Determine the (x, y) coordinate at the center of the cell enclosing the given text.  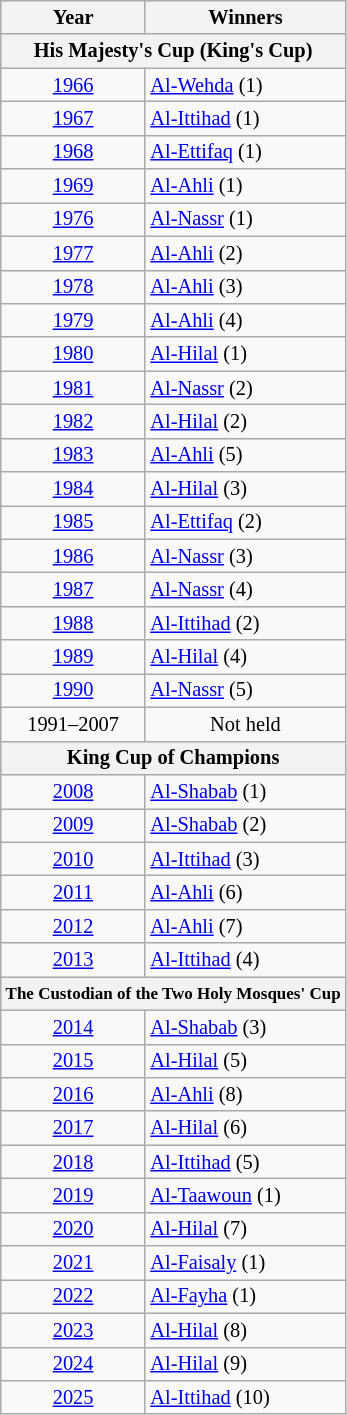
Al-Faisaly (1) (245, 1263)
Al-Nassr (5) (245, 690)
Not held (245, 724)
2009 (74, 825)
Al-Hilal (4) (245, 657)
2024 (74, 1364)
1966 (74, 85)
Al-Ittihad (10) (245, 1397)
1990 (74, 690)
Al-Ahli (1) (245, 186)
1991–2007 (74, 724)
2011 (74, 892)
Al-Hilal (5) (245, 1061)
Al-Hilal (2) (245, 421)
2020 (74, 1229)
Al-Shabab (2) (245, 825)
2021 (74, 1263)
2012 (74, 926)
2013 (74, 960)
2015 (74, 1061)
1988 (74, 623)
Al-Hilal (3) (245, 489)
2023 (74, 1330)
2008 (74, 791)
1989 (74, 657)
Al-Ettifaq (1) (245, 152)
Al-Ettifaq (2) (245, 522)
Al-Ittihad (5) (245, 1162)
1967 (74, 118)
Al-Ahli (5) (245, 455)
Al-Hilal (6) (245, 1128)
2019 (74, 1195)
Al-Fayha (1) (245, 1296)
2017 (74, 1128)
Al-Ahli (4) (245, 320)
Al-Nassr (1) (245, 219)
Al-Ahli (3) (245, 287)
Al-Nassr (4) (245, 589)
1979 (74, 320)
Al-Hilal (9) (245, 1364)
Al-Ittihad (3) (245, 859)
1987 (74, 589)
Al-Ittihad (2) (245, 623)
1977 (74, 253)
2018 (74, 1162)
1969 (74, 186)
Al-Ahli (7) (245, 926)
1984 (74, 489)
Al-Nassr (3) (245, 556)
Winners (245, 17)
1985 (74, 522)
Year (74, 17)
1986 (74, 556)
1976 (74, 219)
Al-Ittihad (4) (245, 960)
Al-Shabab (3) (245, 1027)
Al-Hilal (8) (245, 1330)
Al-Ittihad (1) (245, 118)
His Majesty's Cup (King's Cup) (174, 51)
Al-Ahli (8) (245, 1094)
Al-Ahli (2) (245, 253)
1978 (74, 287)
2016 (74, 1094)
Al-Hilal (7) (245, 1229)
Al-Shabab (1) (245, 791)
1981 (74, 388)
2022 (74, 1296)
Al-Hilal (1) (245, 354)
1983 (74, 455)
King Cup of Champions (174, 758)
1968 (74, 152)
Al-Taawoun (1) (245, 1195)
2025 (74, 1397)
The Custodian of the Two Holy Mosques' Cup (174, 993)
2010 (74, 859)
1982 (74, 421)
1980 (74, 354)
Al-Ahli (6) (245, 892)
Al-Nassr (2) (245, 388)
2014 (74, 1027)
Al-Wehda (1) (245, 85)
